Provide the (X, Y) coordinate of the cell's center where the given text is located.  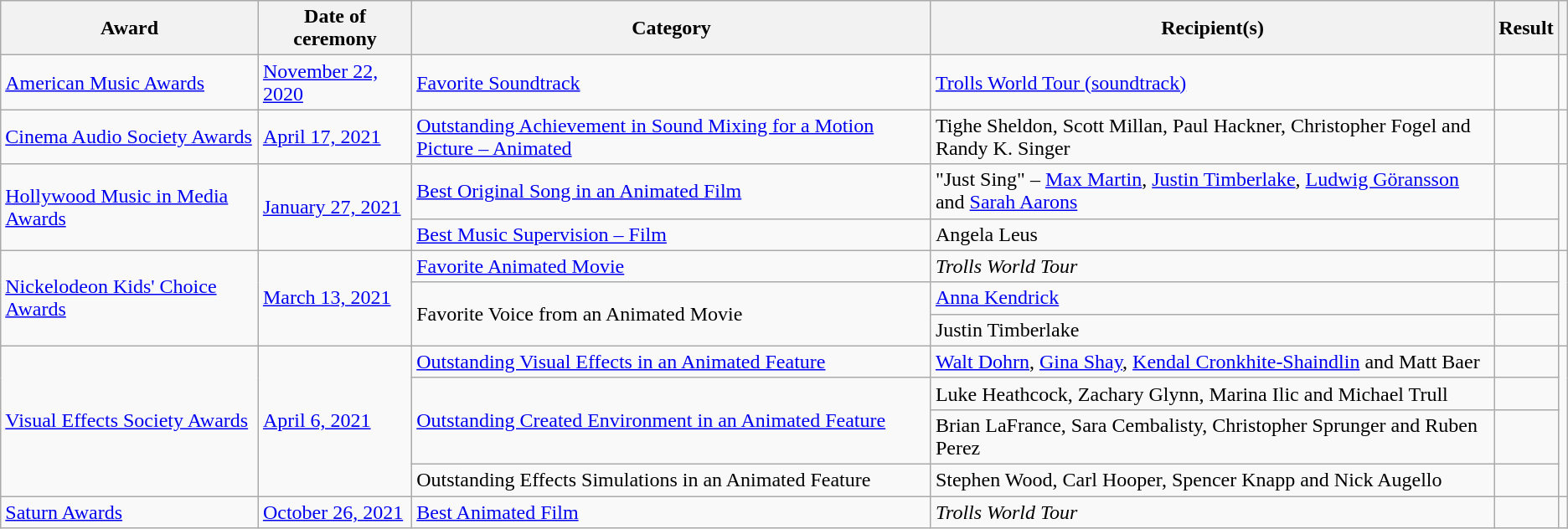
Angela Leus (1212, 234)
Award (130, 28)
Brian LaFrance, Sara Cembalisty, Christopher Sprunger and Ruben Perez (1212, 437)
April 17, 2021 (335, 137)
Stephen Wood, Carl Hooper, Spencer Knapp and Nick Augello (1212, 480)
Favorite Soundtrack (672, 82)
Visual Effects Society Awards (130, 420)
Saturn Awards (130, 511)
Best Original Song in an Animated Film (672, 191)
American Music Awards (130, 82)
Luke Heathcock, Zachary Glynn, Marina Ilic and Michael Trull (1212, 393)
Date of ceremony (335, 28)
Best Animated Film (672, 511)
Justin Timberlake (1212, 330)
October 26, 2021 (335, 511)
Tighe Sheldon, Scott Millan, Paul Hackner, Christopher Fogel and Randy K. Singer (1212, 137)
January 27, 2021 (335, 208)
Recipient(s) (1212, 28)
Result (1526, 28)
Cinema Audio Society Awards (130, 137)
April 6, 2021 (335, 420)
Hollywood Music in Media Awards (130, 208)
November 22, 2020 (335, 82)
March 13, 2021 (335, 298)
Favorite Animated Movie (672, 266)
Best Music Supervision – Film (672, 234)
Category (672, 28)
Walt Dohrn, Gina Shay, Kendal Cronkhite-Shaindlin and Matt Baer (1212, 362)
Outstanding Created Environment in an Animated Feature (672, 420)
Anna Kendrick (1212, 298)
Outstanding Effects Simulations in an Animated Feature (672, 480)
Outstanding Visual Effects in an Animated Feature (672, 362)
Outstanding Achievement in Sound Mixing for a Motion Picture – Animated (672, 137)
Favorite Voice from an Animated Movie (672, 314)
"Just Sing" – Max Martin, Justin Timberlake, Ludwig Göransson and Sarah Aarons (1212, 191)
Nickelodeon Kids' Choice Awards (130, 298)
Trolls World Tour (soundtrack) (1212, 82)
